Determine the (X, Y) coordinate at the center of the cell enclosing the given text.  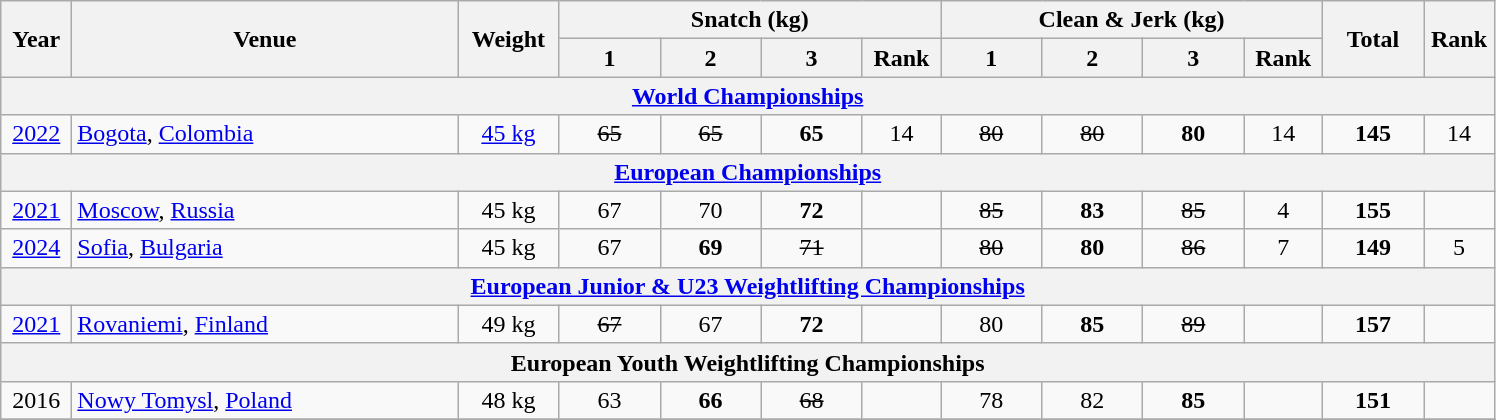
7 (1284, 248)
Snatch (kg) (750, 20)
Clean & Jerk (kg) (1132, 20)
European Junior & U23 Weightlifting Championships (748, 286)
83 (1092, 210)
49 kg (508, 324)
European Youth Weightlifting Championships (748, 362)
69 (710, 248)
89 (1194, 324)
Total (1372, 39)
145 (1372, 134)
4 (1284, 210)
149 (1372, 248)
Nowy Tomysl, Poland (265, 400)
2016 (36, 400)
68 (812, 400)
Rovaniemi, Finland (265, 324)
2022 (36, 134)
86 (1194, 248)
Venue (265, 39)
151 (1372, 400)
World Championships (748, 96)
European Championships (748, 172)
Sofia, Bulgaria (265, 248)
66 (710, 400)
2024 (36, 248)
63 (610, 400)
48 kg (508, 400)
70 (710, 210)
Moscow, Russia (265, 210)
Bogota, Colombia (265, 134)
82 (1092, 400)
155 (1372, 210)
5 (1460, 248)
157 (1372, 324)
Weight (508, 39)
78 (992, 400)
71 (812, 248)
Year (36, 39)
